Search for the cell housing the specified text and yield its (X, Y) center coordinate. 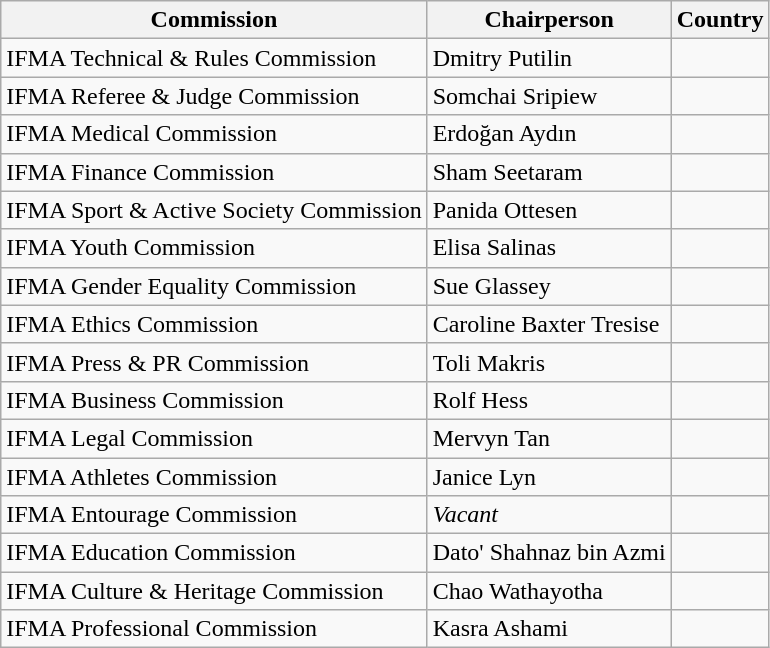
Kasra Ashami (549, 629)
IFMA Professional Commission (214, 629)
IFMA Finance Commission (214, 172)
IFMA Medical Commission (214, 134)
Elisa Salinas (549, 248)
Commission (214, 20)
IFMA Sport & Active Society Commission (214, 210)
IFMA Legal Commission (214, 438)
Dmitry Putilin (549, 58)
Chairperson (549, 20)
Janice Lyn (549, 477)
IFMA Business Commission (214, 400)
Country (720, 20)
Erdoğan Aydın (549, 134)
IFMA Entourage Commission (214, 515)
IFMA Ethics Commission (214, 324)
IFMA Youth Commission (214, 248)
IFMA Culture & Heritage Commission (214, 591)
IFMA Referee & Judge Commission (214, 96)
Caroline Baxter Tresise (549, 324)
Dato' Shahnaz bin Azmi (549, 553)
IFMA Technical & Rules Commission (214, 58)
Sue Glassey (549, 286)
IFMA Education Commission (214, 553)
Rolf Hess (549, 400)
Vacant (549, 515)
Toli Makris (549, 362)
Chao Wathayotha (549, 591)
Mervyn Tan (549, 438)
IFMA Press & PR Commission (214, 362)
IFMA Gender Equality Commission (214, 286)
Panida Ottesen (549, 210)
IFMA Athletes Commission (214, 477)
Somchai Sripiew (549, 96)
Sham Seetaram (549, 172)
